Detect which cell encompasses the target text, then output its [x, y] center coordinate. 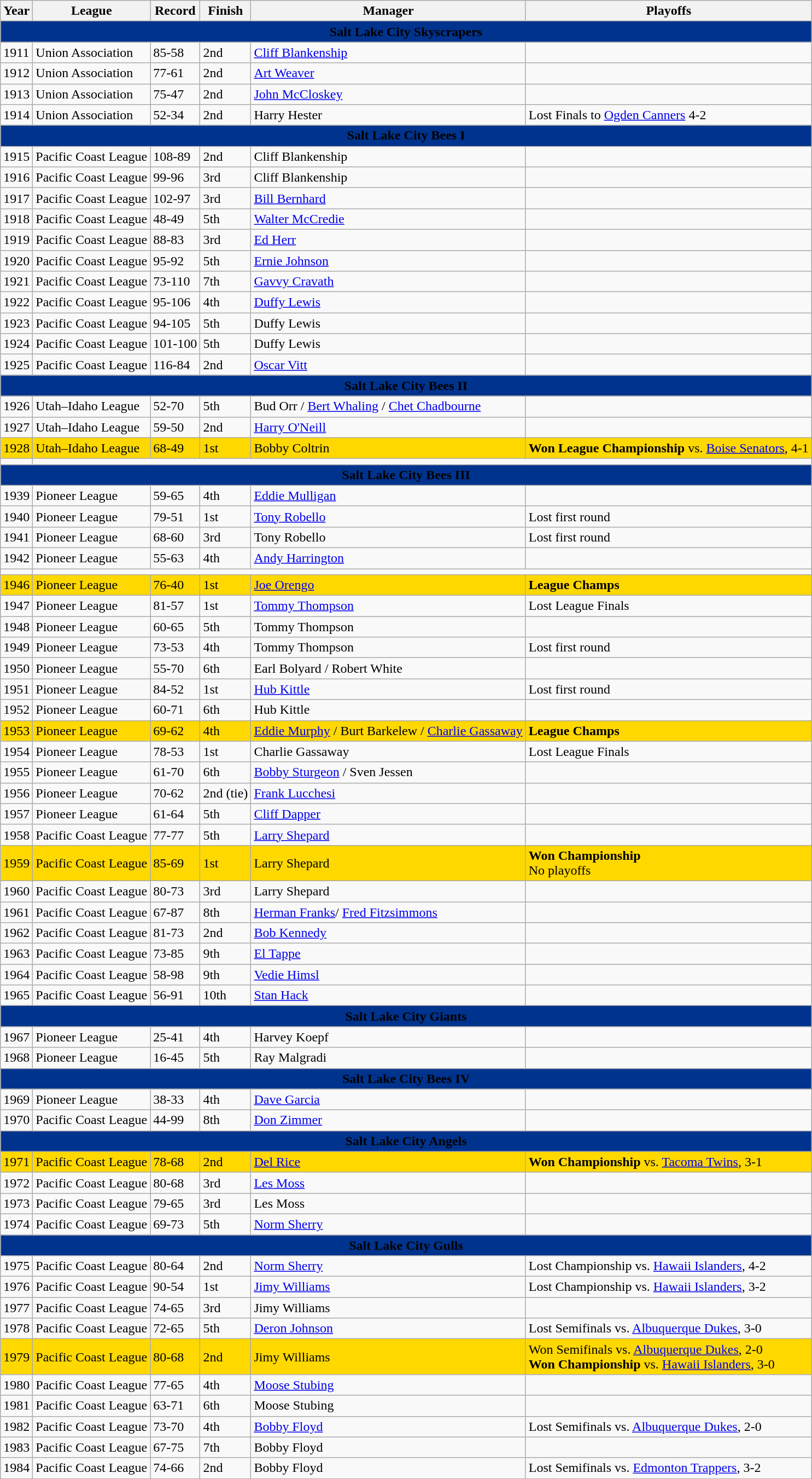
1974 [16, 1224]
1982 [16, 1426]
Harry O'Neill [388, 427]
Won League Championship vs. Boise Senators, 4-1 [668, 448]
63-71 [175, 1406]
1951 [16, 689]
2nd (tie) [225, 793]
74-66 [175, 1468]
Lost Semifinals vs. Albuquerque Dukes, 2-0 [668, 1426]
1917 [16, 198]
1923 [16, 323]
10th [225, 995]
Charlie Gassaway [388, 752]
1957 [16, 814]
El Tappe [388, 954]
Salt Lake City Skyscrapers [406, 32]
94-105 [175, 323]
Vedie Himsl [388, 975]
69-62 [175, 731]
78-53 [175, 752]
Salt Lake City Bees III [406, 475]
1956 [16, 793]
108-89 [175, 156]
Bobby Coltrin [388, 448]
1922 [16, 302]
1928 [16, 448]
102-97 [175, 198]
1958 [16, 835]
48-49 [175, 219]
1953 [16, 731]
67-87 [175, 912]
Lost Semifinals vs. Edmonton Trappers, 3-2 [668, 1468]
84-52 [175, 689]
1925 [16, 365]
101-100 [175, 344]
1961 [16, 912]
1911 [16, 53]
1913 [16, 94]
73-110 [175, 282]
Ray Malgradi [388, 1058]
73-70 [175, 1426]
Joe Orengo [388, 585]
1980 [16, 1385]
1972 [16, 1183]
Record [175, 11]
Bud Orr / Bert Whaling / Chet Chadbourne [388, 406]
Year [16, 11]
Herman Franks/ Fred Fitzsimmons [388, 912]
55-70 [175, 668]
Salt Lake City Gulls [406, 1245]
Ernie Johnson [388, 261]
70-62 [175, 793]
1941 [16, 537]
1959 [16, 863]
1915 [16, 156]
116-84 [175, 365]
78-68 [175, 1162]
Eddie Murphy / Burt Barkelew / Charlie Gassaway [388, 731]
1975 [16, 1266]
Salt Lake City Giants [406, 1016]
1964 [16, 975]
52-70 [175, 406]
1912 [16, 73]
52-34 [175, 115]
Salt Lake City Bees II [406, 386]
Salt Lake City Bees I [406, 136]
1920 [16, 261]
1927 [16, 427]
38-33 [175, 1099]
81-57 [175, 606]
Won Semifinals vs. Albuquerque Dukes, 2-0Won Championship vs. Hawaii Islanders, 3-0 [668, 1356]
Oscar Vitt [388, 365]
99-96 [175, 177]
Stan Hack [388, 995]
77-65 [175, 1385]
1940 [16, 516]
Frank Lucchesi [388, 793]
1976 [16, 1287]
76-40 [175, 585]
90-54 [175, 1287]
1970 [16, 1120]
Won ChampionshipNo playoffs [668, 863]
68-60 [175, 537]
81-73 [175, 933]
Walter McCredie [388, 219]
Deron Johnson [388, 1329]
Lost Semifinals vs. Albuquerque Dukes, 3-0 [668, 1329]
Harvey Koepf [388, 1037]
League [92, 11]
Earl Bolyard / Robert White [388, 668]
Lost Finals to Ogden Canners 4-2 [668, 115]
Bill Bernhard [388, 198]
1962 [16, 933]
1973 [16, 1203]
75-47 [175, 94]
1939 [16, 496]
Art Weaver [388, 73]
1948 [16, 627]
60-71 [175, 710]
Andy Harrington [388, 558]
Lost Championship vs. Hawaii Islanders, 4-2 [668, 1266]
85-69 [175, 863]
Finish [225, 11]
61-70 [175, 772]
Bobby Sturgeon / Sven Jessen [388, 772]
1965 [16, 995]
95-106 [175, 302]
1924 [16, 344]
1971 [16, 1162]
Won Championship vs. Tacoma Twins, 3-1 [668, 1162]
77-61 [175, 73]
73-85 [175, 954]
1978 [16, 1329]
85-58 [175, 53]
Dave Garcia [388, 1099]
1949 [16, 648]
Playoffs [668, 11]
1918 [16, 219]
80-73 [175, 891]
1981 [16, 1406]
1984 [16, 1468]
1919 [16, 240]
Lost Championship vs. Hawaii Islanders, 3-2 [668, 1287]
74-65 [175, 1308]
1967 [16, 1037]
Ed Herr [388, 240]
Harry Hester [388, 115]
1916 [16, 177]
1954 [16, 752]
1968 [16, 1058]
59-65 [175, 496]
44-99 [175, 1120]
77-77 [175, 835]
Gavvy Cravath [388, 282]
1921 [16, 282]
1977 [16, 1308]
69-73 [175, 1224]
Cliff Dapper [388, 814]
1926 [16, 406]
56-91 [175, 995]
Salt Lake City Angels [406, 1141]
1955 [16, 772]
1979 [16, 1356]
79-65 [175, 1203]
72-65 [175, 1329]
Del Rice [388, 1162]
73-53 [175, 648]
60-65 [175, 627]
88-83 [175, 240]
Manager [388, 11]
95-92 [175, 261]
1952 [16, 710]
John McCloskey [388, 94]
1969 [16, 1099]
1983 [16, 1447]
1942 [16, 558]
25-41 [175, 1037]
58-98 [175, 975]
1960 [16, 891]
Don Zimmer [388, 1120]
1950 [16, 668]
1946 [16, 585]
1914 [16, 115]
Salt Lake City Bees IV [406, 1079]
59-50 [175, 427]
67-75 [175, 1447]
80-64 [175, 1266]
Bob Kennedy [388, 933]
68-49 [175, 448]
1947 [16, 606]
79-51 [175, 516]
55-63 [175, 558]
16-45 [175, 1058]
1963 [16, 954]
Eddie Mulligan [388, 496]
61-64 [175, 814]
